Pinpoint the cell where the given text exists, returning its [X, Y] midpoint coordinate. 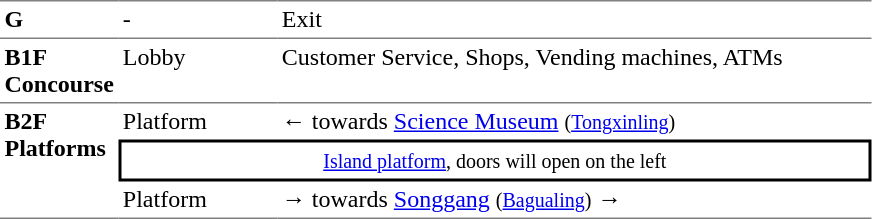
G [59, 19]
Exit [574, 19]
Customer Service, Shops, Vending machines, ATMs [574, 71]
Lobby [198, 71]
B1FConcourse [59, 71]
- [198, 19]
Platform [198, 122]
Island platform, doors will open on the left [494, 161]
← towards Science Museum (Tongxinling) [574, 122]
